From the cell containing the given text, extract its center point as [X, Y] coordinate. 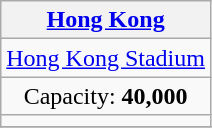
Capacity: 40,000 [106, 96]
Hong Kong [106, 20]
Hong Kong Stadium [106, 58]
